Search for the cell housing the specified text and yield its [x, y] center coordinate. 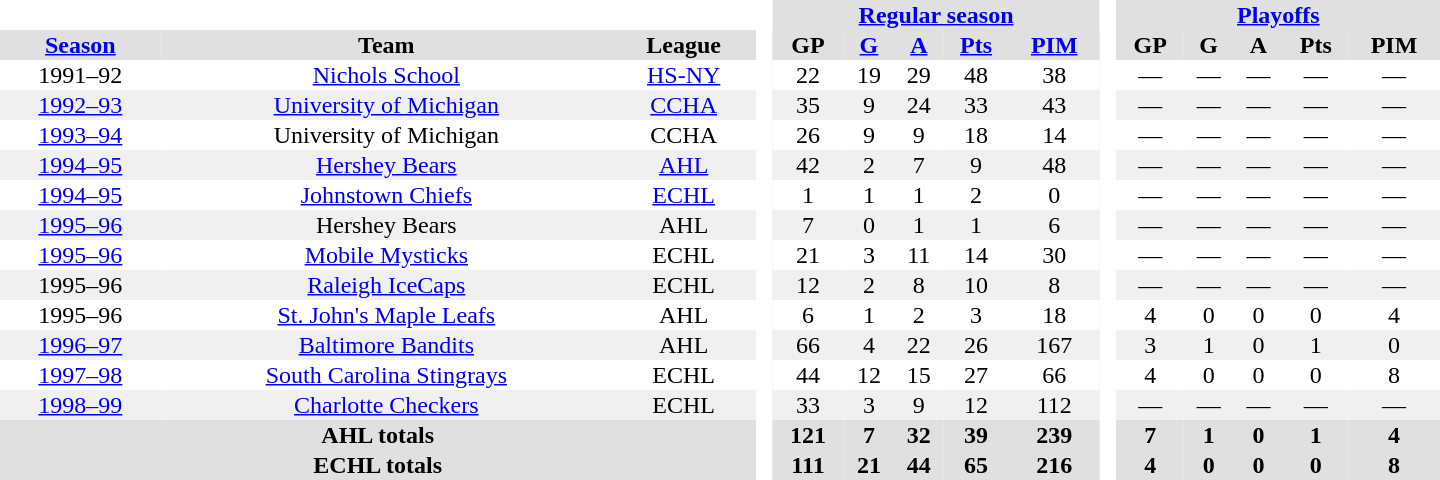
1996–97 [80, 345]
29 [919, 75]
Regular season [936, 15]
Season [80, 45]
Raleigh IceCaps [386, 285]
15 [919, 375]
27 [976, 375]
Nichols School [386, 75]
HS-NY [684, 75]
AHL totals [378, 435]
30 [1054, 255]
65 [976, 465]
32 [919, 435]
42 [808, 165]
South Carolina Stingrays [386, 375]
1992–93 [80, 105]
11 [919, 255]
Johnstown Chiefs [386, 195]
Baltimore Bandits [386, 345]
Mobile Mysticks [386, 255]
Team [386, 45]
1997–98 [80, 375]
10 [976, 285]
112 [1054, 405]
167 [1054, 345]
Playoffs [1278, 15]
Charlotte Checkers [386, 405]
121 [808, 435]
League [684, 45]
19 [869, 75]
1993–94 [80, 135]
St. John's Maple Leafs [386, 315]
111 [808, 465]
216 [1054, 465]
1998–99 [80, 405]
24 [919, 105]
1991–92 [80, 75]
38 [1054, 75]
43 [1054, 105]
239 [1054, 435]
35 [808, 105]
39 [976, 435]
ECHL totals [378, 465]
